Locate the cell with the specified text and output its (x, y) center coordinate. 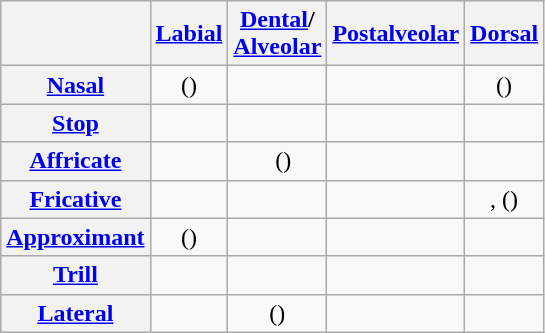
Nasal (76, 85)
Affricate (76, 161)
Postalveolar (396, 34)
Dental/Alveolar (278, 34)
Trill (76, 275)
Approximant (76, 237)
Labial (189, 34)
Fricative (76, 199)
Stop (76, 123)
Dorsal (504, 34)
, () (504, 199)
Lateral (76, 313)
